Search for the cell housing the specified text and yield its [X, Y] center coordinate. 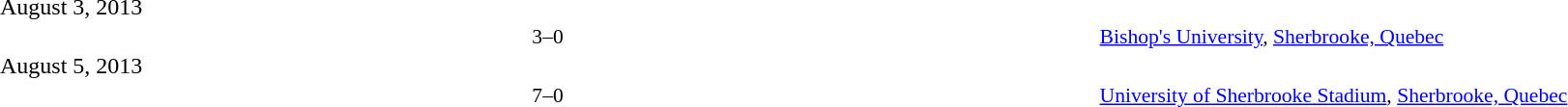
3–0 [547, 37]
